Detect which cell encompasses the target text, then output its [X, Y] center coordinate. 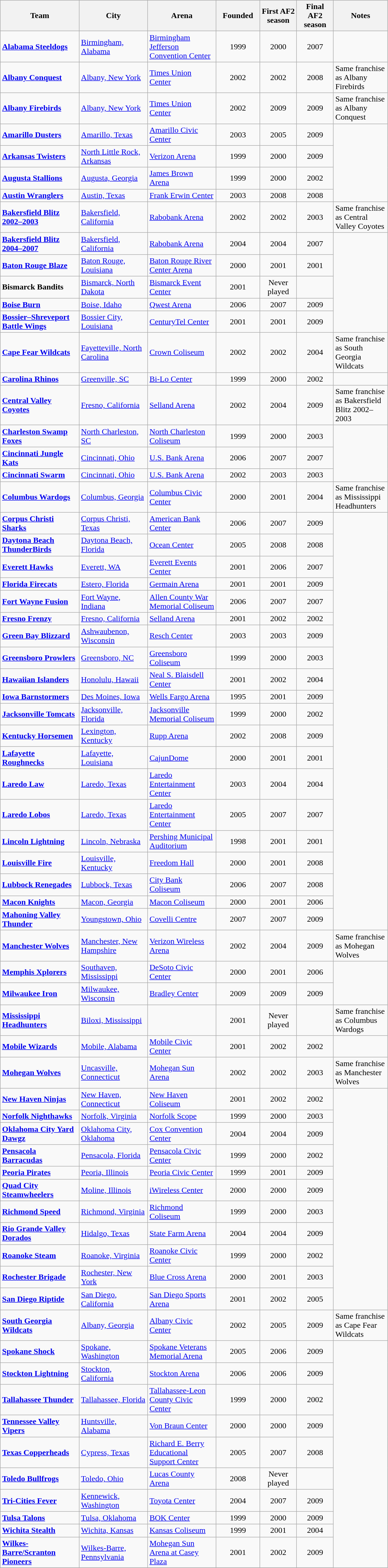
South Georgia Wildcats [40, 1325]
Memphis Xplorers [40, 972]
Richmond, Virginia [113, 1212]
Toledo Bullfrogs [40, 1479]
Jacksonville Memorial Coliseum [182, 714]
Rochester Brigade [40, 1277]
Hidalgo, Texas [113, 1234]
Cincinnati Swarm [40, 475]
Same franchise as South Georgia Wildcats [360, 352]
James Brown Arena [182, 178]
Greensboro Coliseum [182, 657]
Des Moines, Iowa [113, 697]
Alabama Steeldogs [40, 47]
Pensacola Civic Center [182, 1155]
Wichita, Kansas [113, 1530]
Louisville, Kentucky [113, 863]
Iowa Barnstormers [40, 697]
Kansas Coliseum [182, 1530]
Final AF2 season [315, 16]
Lafayette Roughnecks [40, 758]
Honolulu, Hawaii [113, 679]
Boise Burn [40, 305]
Allen County War Memorial Coliseum [182, 601]
Rochester, New York [113, 1277]
Greensboro Prowlers [40, 657]
Birmingham, Alabama [113, 47]
Bi-Lo Center [182, 379]
Cox Convention Center [182, 1134]
Bismarck, North Dakota [113, 287]
Albany Firebirds [40, 108]
Pershing Municipal Auditorium [182, 841]
Boise, Idaho [113, 305]
Biloxi, Mississippi [113, 1020]
Augusta, Georgia [113, 178]
Charleston Swamp Foxes [40, 436]
Von Braun Center [182, 1426]
Macon Knights [40, 902]
Bradley Center [182, 994]
Bossier–Shreveport Battle Wings [40, 322]
Stockton, California [113, 1373]
Oklahoma City, Oklahoma [113, 1134]
Cypress, Texas [113, 1452]
Qwest Arena [182, 305]
Central Valley Coyotes [40, 405]
Same franchise as Cape Fear Wildcats [360, 1325]
Everett, WA [113, 567]
New Haven, Connecticut [113, 1099]
Norfolk, Virginia [113, 1116]
Amarillo Civic Center [182, 135]
Same franchise as Manchester Wolves [360, 1073]
Stockton Lightning [40, 1373]
Amarillo, Texas [113, 135]
Columbus Wardogs [40, 497]
Neal S. Blaisdell Center [182, 679]
Youngstown, Ohio [113, 919]
Huntsville, Alabama [113, 1426]
Texas Copperheads [40, 1452]
1995 [238, 697]
Pensacola Barracudas [40, 1155]
1998 [238, 841]
Manchester Wolves [40, 945]
Blue Cross Arena [182, 1277]
Founded [238, 16]
Bismarck Bandits [40, 287]
Kennewick, Washington [113, 1500]
Mohegan Sun Arena at Casey Plaza [182, 1552]
Bakersfield Blitz 2004–2007 [40, 243]
Same franchise as Mohegan Wolves [360, 945]
City Bank Coliseum [182, 885]
Fayetteville, North Carolina [113, 352]
Macon Coliseum [182, 902]
Tulsa, Oklahoma [113, 1518]
Spokane, Washington [113, 1352]
Austin Wranglers [40, 195]
Ashwaubenon, Wisconsin [113, 636]
Albany Civic Center [182, 1325]
Arkansas Twisters [40, 156]
Arena [182, 16]
Albany, Georgia [113, 1325]
Oklahoma City Yard Dawgz [40, 1134]
North Little Rock, Arkansas [113, 156]
Mobile Civic Center [182, 1047]
Peoria Civic Center [182, 1173]
Florida Firecats [40, 584]
First AF2 season [278, 16]
Peoria, Illinois [113, 1173]
Lexington, Kentucky [113, 736]
Same franchise as Central Valley Coyotes [360, 217]
Jacksonville, Florida [113, 714]
CajunDome [182, 758]
San Diego Sports Arena [182, 1299]
Rupp Arena [182, 736]
BOK Center [182, 1518]
Richmond Speed [40, 1212]
Roanoke Steam [40, 1255]
Crown Coliseum [182, 352]
Lubbock, Texas [113, 885]
DeSoto Civic Center [182, 972]
Augusta Stallions [40, 178]
Wilkes-Barre, Pennsylvania [113, 1552]
San Diego Riptide [40, 1299]
Uncasville, Connecticut [113, 1073]
Resch Center [182, 636]
Bismarck Event Center [182, 287]
Everett Events Center [182, 567]
Roanoke Civic Center [182, 1255]
Lincoln Lightning [40, 841]
North Charleston, SC [113, 436]
Rio Grande Valley Dorados [40, 1234]
Pensacola, Florida [113, 1155]
Tallahassee Thunder [40, 1400]
Mobile, Alabama [113, 1047]
American Bank Center [182, 523]
North Charleston Coliseum [182, 436]
City [113, 16]
Norfolk Scope [182, 1116]
New Haven Coliseum [182, 1099]
Jacksonville Tomcats [40, 714]
iWireless Center [182, 1190]
Same franchise as Albany Firebirds [360, 77]
Baton Rouge River Center Arena [182, 265]
Lubbock Renegades [40, 885]
Verizon Arena [182, 156]
Moline, Illinois [113, 1190]
Fort Wayne, Indiana [113, 601]
Macon, Georgia [113, 902]
Wichita Stealth [40, 1530]
Verizon Wireless Arena [182, 945]
Same franchise as Columbus Wardogs [360, 1020]
Southaven, Mississippi [113, 972]
State Farm Arena [182, 1234]
Milwaukee, Wisconsin [113, 994]
San Diego, California [113, 1299]
Richard E. Berry Educational Support Center [182, 1452]
Laredo Law [40, 784]
Toledo, Ohio [113, 1479]
Baton Rouge Blaze [40, 265]
Estero, Florida [113, 584]
Mohegan Wolves [40, 1073]
Same franchise as Mississippi Headhunters [360, 497]
Mahoning Valley Thunder [40, 919]
Peoria Pirates [40, 1173]
Lincoln, Nebraska [113, 841]
Quad City Steamwheelers [40, 1190]
Freedom Hall [182, 863]
Louisville Fire [40, 863]
Green Bay Blizzard [40, 636]
Cincinnati Jungle Kats [40, 458]
Everett Hawks [40, 567]
Ocean Center [182, 545]
Notes [360, 16]
Daytona Beach ThunderBirds [40, 545]
Daytona Beach, Florida [113, 545]
Roanoke, Virginia [113, 1255]
Columbus, Georgia [113, 497]
Lucas County Arena [182, 1479]
Austin, Texas [113, 195]
Stockton Arena [182, 1373]
Tallahassee-Leon County Civic Center [182, 1400]
Fresno Frenzy [40, 618]
Hawaiian Islanders [40, 679]
Baton Rouge, Louisiana [113, 265]
Same franchise as Bakersfield Blitz 2002–2003 [360, 405]
Bossier City, Louisiana [113, 322]
Columbus Civic Center [182, 497]
Tri-Cities Fever [40, 1500]
Greensboro, NC [113, 657]
Tulsa Talons [40, 1518]
Fort Wayne Fusion [40, 601]
Spokane Shock [40, 1352]
Wells Fargo Arena [182, 697]
Same franchise as Albany Conquest [360, 108]
Laredo Lobos [40, 815]
Frank Erwin Center [182, 195]
New Haven Ninjas [40, 1099]
Team [40, 16]
Kentucky Horsemen [40, 736]
Greenville, SC [113, 379]
Lafayette, Louisiana [113, 758]
Toyota Center [182, 1500]
Spokane Veterans Memorial Arena [182, 1352]
Corpus Christi Sharks [40, 523]
CenturyTel Center [182, 322]
Albany Conquest [40, 77]
Mobile Wizards [40, 1047]
Norfolk Nighthawks [40, 1116]
Amarillo Dusters [40, 135]
Birmingham Jefferson Convention Center [182, 47]
Bakersfield Blitz 2002–2003 [40, 217]
Richmond Coliseum [182, 1212]
Covelli Centre [182, 919]
Carolina Rhinos [40, 379]
Tallahassee, Florida [113, 1400]
Mississippi Headhunters [40, 1020]
Manchester, New Hampshire [113, 945]
Milwaukee Iron [40, 994]
Cape Fear Wildcats [40, 352]
Tennessee Valley Vipers [40, 1426]
Germain Arena [182, 584]
Mohegan Sun Arena [182, 1073]
Corpus Christi, Texas [113, 523]
Wilkes-Barre/Scranton Pioneers [40, 1552]
